For the text-containing cell, return its midpoint in (x, y) coordinate format. 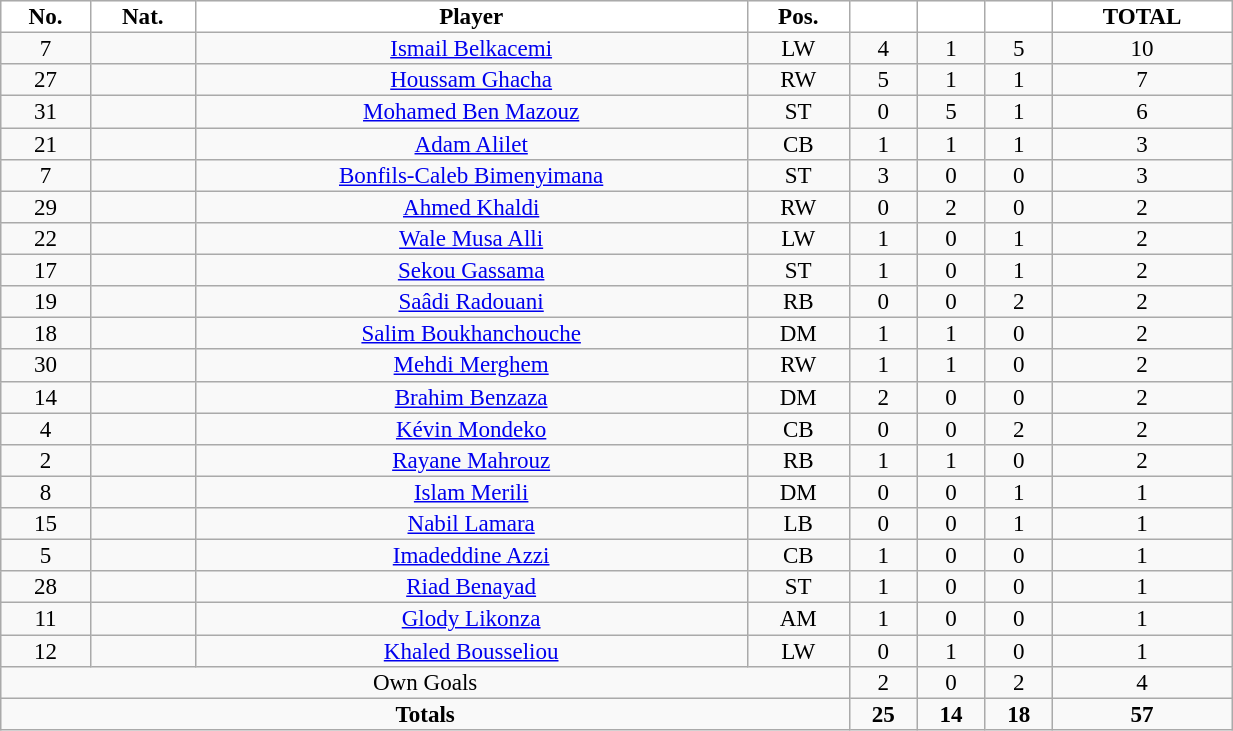
Mohamed Ben Mazouz (471, 112)
Brahim Benzaza (471, 397)
Nabil Lamara (471, 524)
30 (46, 366)
Kévin Mondeko (471, 429)
Totals (426, 714)
Bonfils-Caleb Bimenyimana (471, 176)
TOTAL (1142, 17)
Salim Boukhanchouche (471, 334)
Houssam Ghacha (471, 80)
Saâdi Radouani (471, 302)
12 (46, 651)
Imadeddine Azzi (471, 556)
29 (46, 207)
10 (1142, 49)
57 (1142, 714)
Glody Likonza (471, 619)
21 (46, 144)
Player (471, 17)
11 (46, 619)
22 (46, 239)
31 (46, 112)
Mehdi Merghem (471, 366)
19 (46, 302)
27 (46, 80)
Ahmed Khaldi (471, 207)
Islam Merili (471, 492)
Wale Musa Alli (471, 239)
No. (46, 17)
Khaled Bousseliou (471, 651)
28 (46, 587)
Nat. (142, 17)
Pos. (798, 17)
25 (883, 714)
8 (46, 492)
15 (46, 524)
LB (798, 524)
Riad Benayad (471, 587)
Rayane Mahrouz (471, 461)
Ismail Belkacemi (471, 49)
AM (798, 619)
Adam Alilet (471, 144)
Sekou Gassama (471, 271)
6 (1142, 112)
Own Goals (426, 683)
17 (46, 271)
